Find where the given text appears and provide that cell's center as (x, y) coordinate. 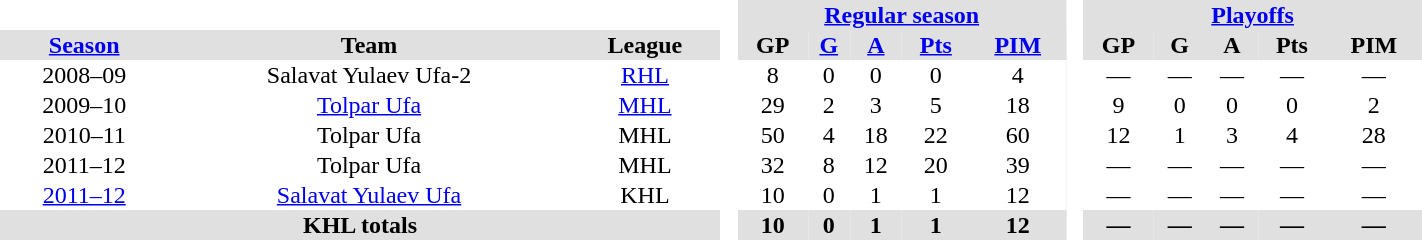
RHL (645, 75)
Team (368, 45)
39 (1018, 165)
60 (1018, 135)
32 (772, 165)
League (645, 45)
Salavat Yulaev Ufa-2 (368, 75)
20 (936, 165)
50 (772, 135)
2010–11 (84, 135)
KHL (645, 195)
Playoffs (1252, 15)
2009–10 (84, 105)
22 (936, 135)
Regular season (901, 15)
Season (84, 45)
9 (1118, 105)
2008–09 (84, 75)
28 (1374, 135)
29 (772, 105)
5 (936, 105)
Salavat Yulaev Ufa (368, 195)
KHL totals (360, 225)
